Determine the [x, y] coordinate at the center of the cell enclosing the given text.  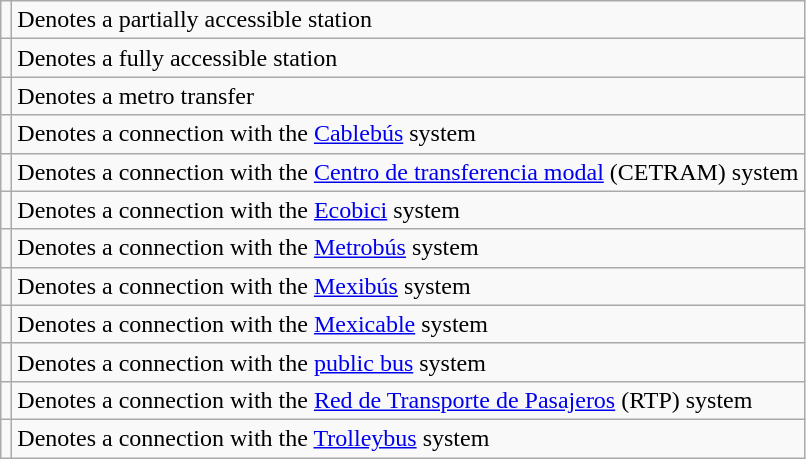
Denotes a connection with the Centro de transferencia modal (CETRAM) system [408, 172]
Denotes a connection with the Metrobús system [408, 248]
Denotes a connection with the Mexicable system [408, 324]
Denotes a connection with the Cablebús system [408, 134]
Denotes a connection with the Red de Transporte de Pasajeros (RTP) system [408, 400]
Denotes a fully accessible station [408, 58]
Denotes a connection with the Mexibús system [408, 286]
Denotes a metro transfer [408, 96]
Denotes a partially accessible station [408, 20]
Denotes a connection with the Ecobici system [408, 210]
Denotes a connection with the Trolleybus system [408, 438]
Denotes a connection with the public bus system [408, 362]
